Detect which cell encompasses the target text, then output its (X, Y) center coordinate. 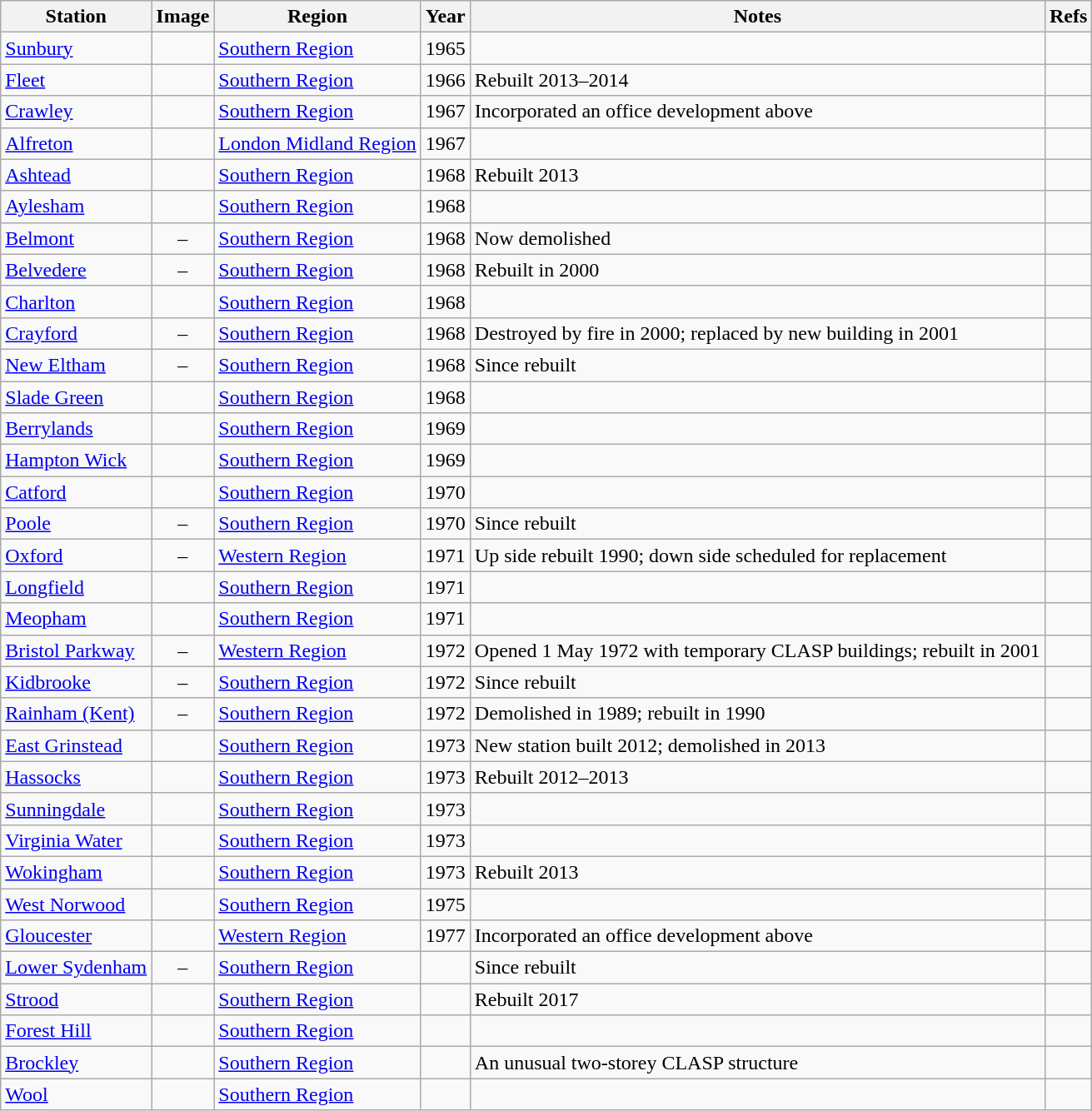
Now demolished (757, 238)
West Norwood (77, 904)
Fleet (77, 80)
Berrylands (77, 429)
Alfreton (77, 143)
Slade Green (77, 397)
Hampton Wick (77, 461)
Gloucester (77, 936)
Wool (77, 1094)
Catford (77, 492)
Hassocks (77, 777)
Rebuilt 2017 (757, 999)
Rebuilt 2013–2014 (757, 80)
Wokingham (77, 872)
Sunbury (77, 48)
Station (77, 17)
Region (317, 17)
Brockley (77, 1063)
London Midland Region (317, 143)
Crayford (77, 333)
Longfield (77, 587)
Opened 1 May 1972 with temporary CLASP buildings; rebuilt in 2001 (757, 650)
Rebuilt in 2000 (757, 270)
New station built 2012; demolished in 2013 (757, 745)
Poole (77, 524)
Demolished in 1989; rebuilt in 1990 (757, 714)
Forest Hill (77, 1031)
East Grinstead (77, 745)
Sunningdale (77, 809)
1965 (445, 48)
Belmont (77, 238)
Rebuilt 2012–2013 (757, 777)
New Eltham (77, 365)
Up side rebuilt 1990; down side scheduled for replacement (757, 555)
Meopham (77, 619)
Aylesham (77, 207)
Belvedere (77, 270)
Notes (757, 17)
An unusual two-storey CLASP structure (757, 1063)
Rainham (Kent) (77, 714)
Bristol Parkway (77, 650)
1966 (445, 80)
Kidbrooke (77, 682)
Strood (77, 999)
Year (445, 17)
Oxford (77, 555)
Virginia Water (77, 840)
Ashtead (77, 175)
Lower Sydenham (77, 968)
Image (183, 17)
1975 (445, 904)
1977 (445, 936)
Charlton (77, 301)
Destroyed by fire in 2000; replaced by new building in 2001 (757, 333)
Refs (1068, 17)
Crawley (77, 112)
